Locate the cell with the specified text and output its [X, Y] center coordinate. 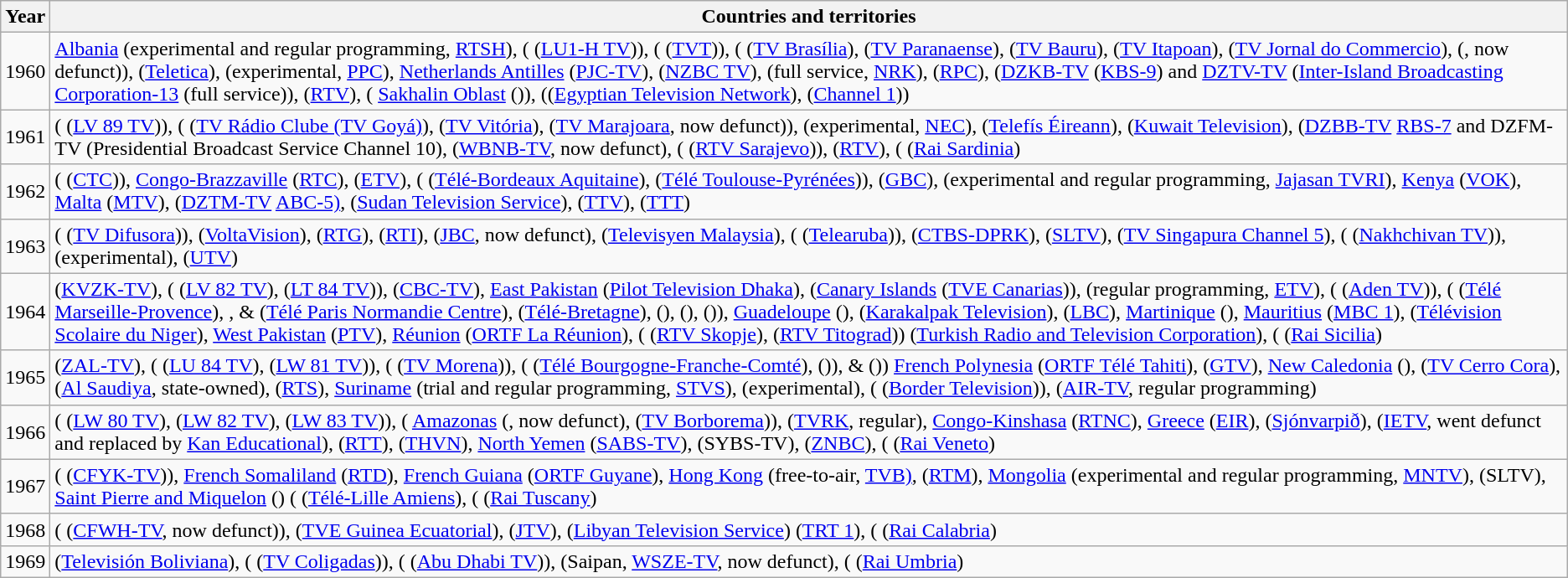
(Televisión Boliviana), ( (TV Coligadas)), ( (Abu Dhabi TV)), (Saipan, WSZE-TV, now defunct), ( (Rai Umbria) [809, 561]
1964 [25, 312]
1961 [25, 137]
1965 [25, 377]
( (CFWH-TV, now defunct)), (TVE Guinea Ecuatorial), (JTV), (Libyan Television Service) (TRT 1), ( (Rai Calabria) [809, 529]
1967 [25, 486]
1969 [25, 561]
1963 [25, 246]
Countries and territories [809, 17]
1962 [25, 191]
1960 [25, 71]
1968 [25, 529]
1966 [25, 432]
Year [25, 17]
